Output the [x, y] coordinate of the center of the cell containing the given text.  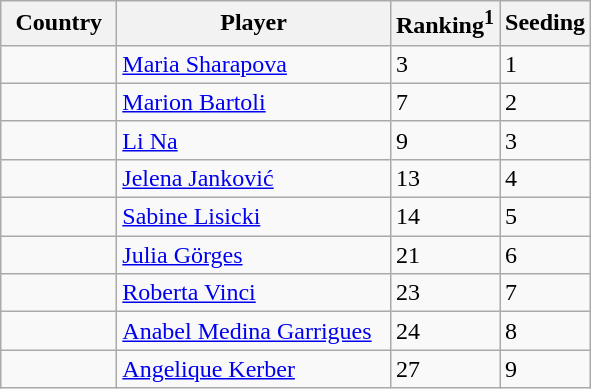
Sabine Lisicki [254, 217]
13 [444, 178]
Angelique Kerber [254, 369]
Player [254, 24]
21 [444, 255]
Li Na [254, 140]
Seeding [546, 24]
Anabel Medina Garrigues [254, 331]
2 [546, 102]
Country [59, 24]
6 [546, 255]
Jelena Janković [254, 178]
Julia Görges [254, 255]
24 [444, 331]
Roberta Vinci [254, 293]
8 [546, 331]
5 [546, 217]
Maria Sharapova [254, 64]
14 [444, 217]
Marion Bartoli [254, 102]
Ranking1 [444, 24]
27 [444, 369]
1 [546, 64]
4 [546, 178]
23 [444, 293]
